Return the [x, y] coordinate for the center point of the cell that contains the specified text.  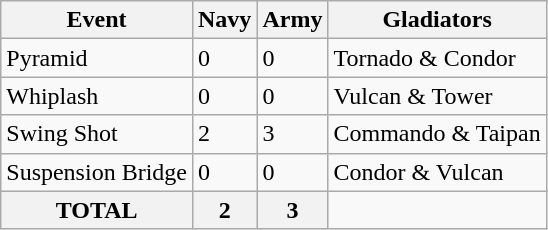
Gladiators [437, 20]
Army [292, 20]
Suspension Bridge [97, 172]
Navy [224, 20]
Condor & Vulcan [437, 172]
Event [97, 20]
Pyramid [97, 58]
Swing Shot [97, 134]
Tornado & Condor [437, 58]
TOTAL [97, 210]
Commando & Taipan [437, 134]
Vulcan & Tower [437, 96]
Whiplash [97, 96]
